Return the [x, y] coordinate for the center point of the cell that contains the specified text.  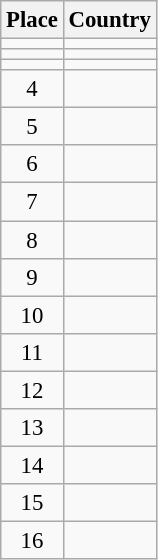
14 [32, 465]
7 [32, 202]
6 [32, 165]
10 [32, 315]
5 [32, 127]
9 [32, 277]
16 [32, 540]
Country [110, 20]
15 [32, 503]
8 [32, 240]
Place [32, 20]
11 [32, 352]
13 [32, 428]
4 [32, 89]
12 [32, 390]
